Pinpoint the cell where the given text exists, returning its (x, y) midpoint coordinate. 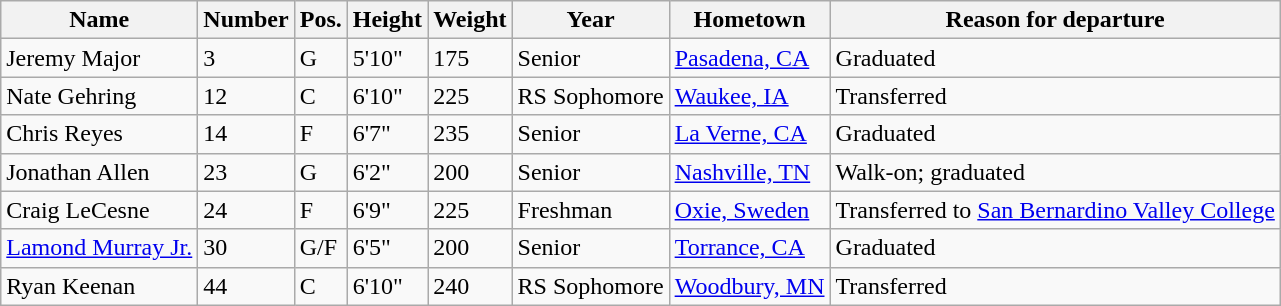
12 (246, 96)
23 (246, 172)
44 (246, 286)
Oxie, Sweden (750, 210)
G/F (320, 248)
Craig LeCesne (100, 210)
Year (590, 20)
Hometown (750, 20)
Reason for departure (1055, 20)
Pasadena, CA (750, 58)
6'9" (387, 210)
6'5" (387, 248)
Jonathan Allen (100, 172)
6'2" (387, 172)
24 (246, 210)
Chris Reyes (100, 134)
5'10" (387, 58)
235 (470, 134)
Woodbury, MN (750, 286)
Height (387, 20)
175 (470, 58)
30 (246, 248)
Weight (470, 20)
Lamond Murray Jr. (100, 248)
3 (246, 58)
Pos. (320, 20)
Jeremy Major (100, 58)
Torrance, CA (750, 248)
6'7" (387, 134)
Freshman (590, 210)
Ryan Keenan (100, 286)
Transferred to San Bernardino Valley College (1055, 210)
Number (246, 20)
La Verne, CA (750, 134)
Nate Gehring (100, 96)
Name (100, 20)
Nashville, TN (750, 172)
14 (246, 134)
Waukee, IA (750, 96)
240 (470, 286)
Walk-on; graduated (1055, 172)
